Find where the given text appears and provide that cell's center as [X, Y] coordinate. 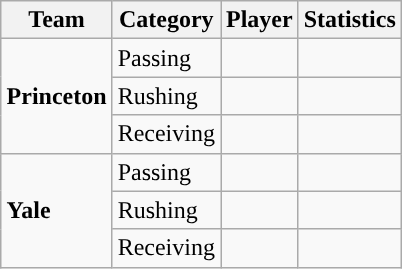
Princeton [56, 96]
Statistics [350, 20]
Team [56, 20]
Yale [56, 210]
Player [259, 20]
Category [166, 20]
